Pinpoint the cell where the given text exists, returning its (x, y) midpoint coordinate. 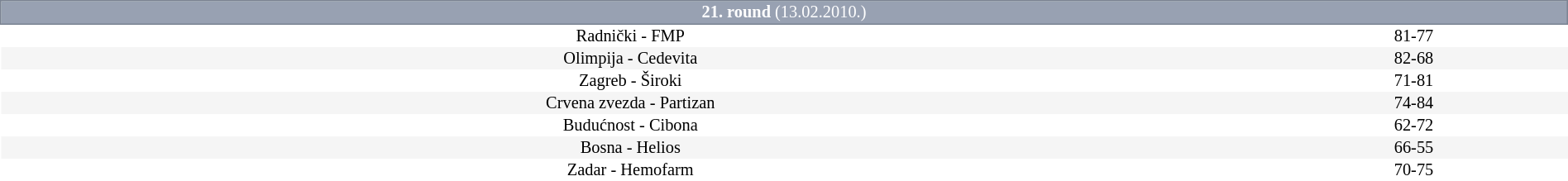
66-55 (1414, 147)
Radnički - FMP (630, 36)
82-68 (1414, 58)
62-72 (1414, 126)
Budućnost - Cibona (630, 126)
Zagreb - Široki (630, 81)
81-77 (1414, 36)
21. round (13.02.2010.) (784, 12)
70-75 (1414, 170)
74-84 (1414, 102)
Crvena zvezda - Partizan (630, 102)
Bosna - Helios (630, 147)
Zadar - Hemofarm (630, 170)
Olimpija - Cedevita (630, 58)
71-81 (1414, 81)
